Determine the (X, Y) coordinate at the center of the cell enclosing the given text.  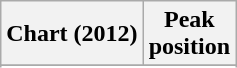
Peak position (189, 34)
Chart (2012) (72, 34)
